Identify which cell holds the provided text, then report its (x, y) central coordinate. 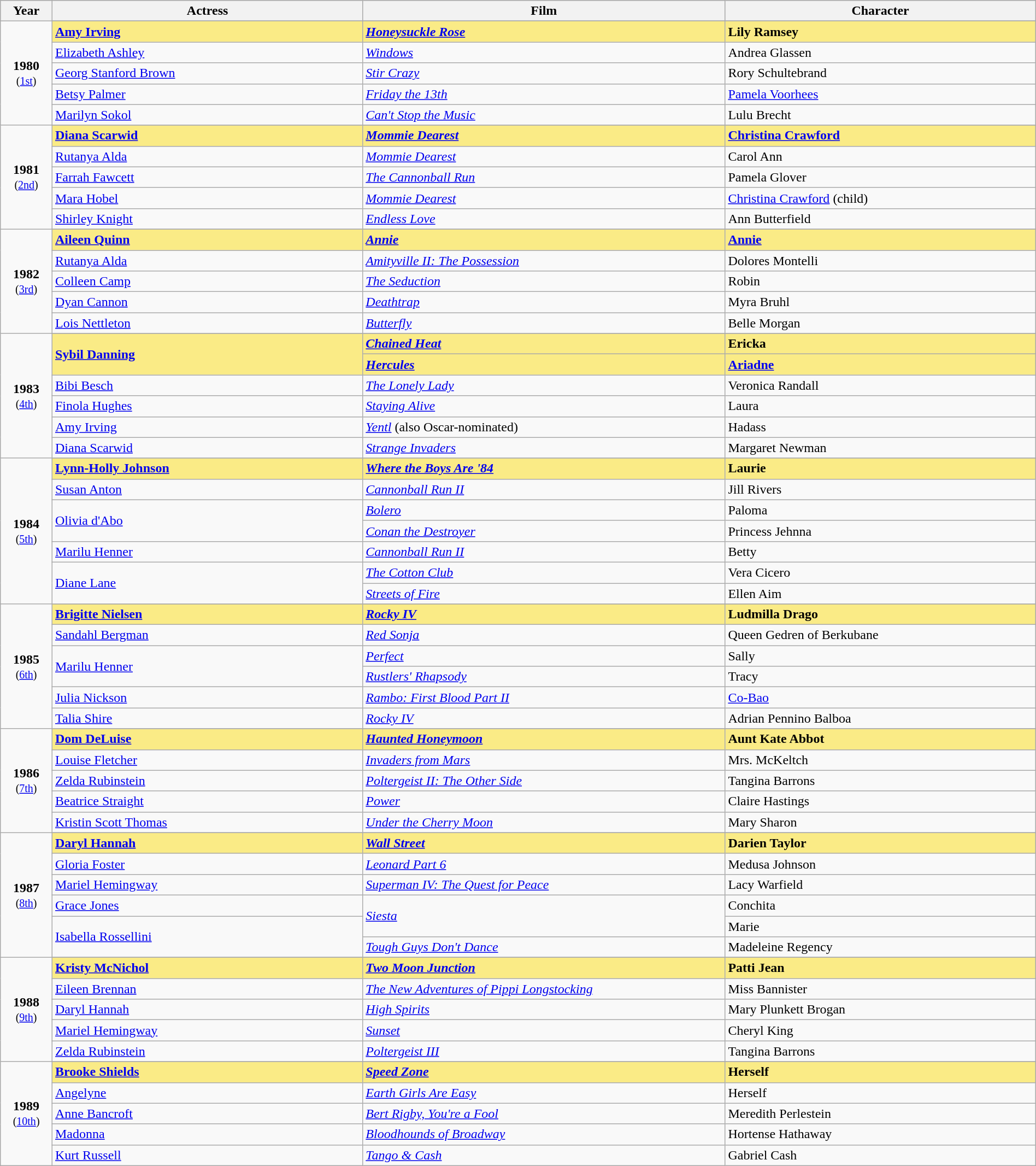
Laurie (880, 468)
Sandahl Bergman (207, 635)
Under the Cherry Moon (544, 822)
Myra Bruhl (880, 302)
Superman IV: The Quest for Peace (544, 884)
The New Adventures of Pippi Longstocking (544, 989)
Wall Street (544, 843)
Endless Love (544, 219)
Conan the Destroyer (544, 531)
Actress (207, 11)
Speed Zone (544, 1072)
Susan Anton (207, 489)
Character (880, 11)
1986(7th) (26, 781)
Lois Nettleton (207, 323)
1989(10th) (26, 1114)
Marie (880, 927)
Louise Fletcher (207, 760)
Hadass (880, 427)
Dom DeLuise (207, 739)
Betty (880, 552)
Where the Boys Are '84 (544, 468)
1982(3rd) (26, 281)
Anne Bancroft (207, 1114)
Windows (544, 52)
Streets of Fire (544, 593)
Bibi Besch (207, 385)
Belle Morgan (880, 323)
Rory Schultebrand (880, 73)
Elizabeth Ashley (207, 52)
Perfect (544, 656)
Brigitte Nielsen (207, 614)
Ludmilla Drago (880, 614)
Cheryl King (880, 1030)
Georg Stanford Brown (207, 73)
Bolero (544, 510)
Isabella Rossellini (207, 937)
Dolores Montelli (880, 261)
The Seduction (544, 282)
Shirley Knight (207, 219)
Stir Crazy (544, 73)
Bert Rigby, You're a Fool (544, 1114)
Haunted Honeymoon (544, 739)
Co-Bao (880, 698)
Strange Invaders (544, 448)
Sybil Danning (207, 354)
Kristy McNichol (207, 968)
Sunset (544, 1030)
Siesta (544, 916)
The Cannonball Run (544, 177)
Rambo: First Blood Part II (544, 698)
Tracy (880, 677)
Amityville II: The Possession (544, 261)
Leonard Part 6 (544, 864)
Lacy Warfield (880, 884)
Earth Girls Are Easy (544, 1093)
Deathtrap (544, 302)
Marilyn Sokol (207, 115)
1984(5th) (26, 531)
Robin (880, 282)
Sally (880, 656)
Pamela Voorhees (880, 94)
Jill Rivers (880, 489)
Two Moon Junction (544, 968)
Christina Crawford (880, 136)
Poltergeist III (544, 1051)
Paloma (880, 510)
Princess Jehnna (880, 531)
Hortense Hathaway (880, 1134)
Year (26, 11)
Finola Hughes (207, 406)
Dyan Cannon (207, 302)
Brooke Shields (207, 1072)
1987(8th) (26, 895)
Lily Ramsey (880, 32)
Colleen Camp (207, 282)
Gabriel Cash (880, 1155)
High Spirits (544, 1010)
Kurt Russell (207, 1155)
1985(6th) (26, 666)
Queen Gedren of Berkubane (880, 635)
Pamela Glover (880, 177)
Julia Nickson (207, 698)
Chained Heat (544, 344)
Darien Taylor (880, 843)
Film (544, 11)
Veronica Randall (880, 385)
Butterfly (544, 323)
Medusa Johnson (880, 864)
The Lonely Lady (544, 385)
1983(4th) (26, 396)
Honeysuckle Rose (544, 32)
Adrian Pennino Balboa (880, 718)
Hercules (544, 365)
Ericka (880, 344)
Tough Guys Don't Dance (544, 947)
Madeleine Regency (880, 947)
Poltergeist II: The Other Side (544, 781)
Talia Shire (207, 718)
Eileen Brennan (207, 989)
Mary Plunkett Brogan (880, 1010)
Ariadne (880, 365)
Kristin Scott Thomas (207, 822)
Claire Hastings (880, 801)
Aunt Kate Abbot (880, 739)
Christina Crawford (child) (880, 198)
Olivia d'Abo (207, 520)
Mara Hobel (207, 198)
Staying Alive (544, 406)
Grace Jones (207, 905)
Gloria Foster (207, 864)
Patti Jean (880, 968)
Invaders from Mars (544, 760)
Mary Sharon (880, 822)
Red Sonja (544, 635)
Angelyne (207, 1093)
Power (544, 801)
Margaret Newman (880, 448)
Yentl (also Oscar-nominated) (544, 427)
Aileen Quinn (207, 239)
Tango & Cash (544, 1155)
1981(2nd) (26, 177)
Conchita (880, 905)
Can't Stop the Music (544, 115)
Bloodhounds of Broadway (544, 1134)
1980(1st) (26, 73)
Miss Bannister (880, 989)
Madonna (207, 1134)
Farrah Fawcett (207, 177)
Rustlers' Rhapsody (544, 677)
Betsy Palmer (207, 94)
Meredith Perlestein (880, 1114)
Mrs. McKeltch (880, 760)
Lynn-Holly Johnson (207, 468)
1988(9th) (26, 1010)
Diane Lane (207, 583)
Laura (880, 406)
Friday the 13th (544, 94)
Vera Cicero (880, 572)
The Cotton Club (544, 572)
Ellen Aim (880, 593)
Carol Ann (880, 156)
Beatrice Straight (207, 801)
Andrea Glassen (880, 52)
Lulu Brecht (880, 115)
Ann Butterfield (880, 219)
